Identify which cell holds the provided text, then report its [x, y] central coordinate. 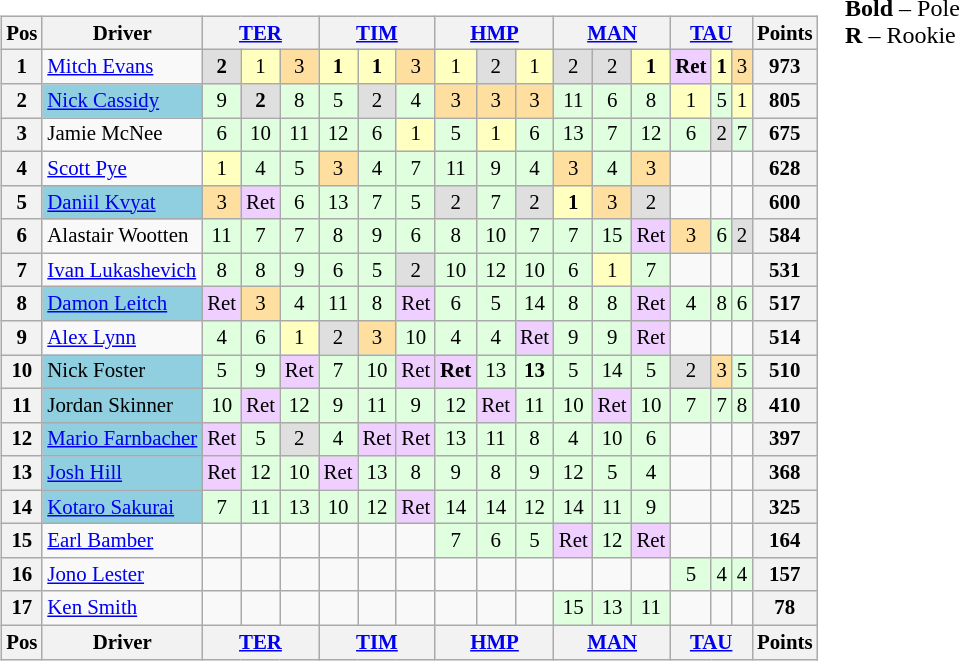
Ivan Lukashevich [122, 270]
Scott Pye [122, 168]
164 [784, 541]
Jordan Skinner [122, 405]
Alastair Wootten [122, 236]
Alex Lynn [122, 338]
Jamie McNee [122, 135]
600 [784, 202]
510 [784, 372]
675 [784, 135]
973 [784, 67]
325 [784, 507]
368 [784, 473]
Mario Farnbacher [122, 439]
Nick Foster [122, 372]
Kotaro Sakurai [122, 507]
78 [784, 608]
157 [784, 575]
805 [784, 101]
Josh Hill [122, 473]
Jono Lester [122, 575]
Ken Smith [122, 608]
628 [784, 168]
Nick Cassidy [122, 101]
410 [784, 405]
Daniil Kvyat [122, 202]
517 [784, 304]
Earl Bamber [122, 541]
397 [784, 439]
514 [784, 338]
584 [784, 236]
531 [784, 270]
17 [22, 608]
16 [22, 575]
Damon Leitch [122, 304]
Mitch Evans [122, 67]
